Find where the given text appears and provide that cell's center as (X, Y) coordinate. 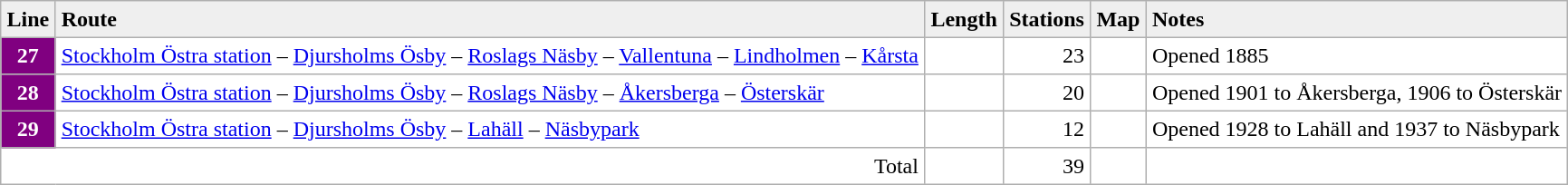
Notes (1357, 19)
Stockholm Östra station – Djursholms Ösby – Roslags Näsby – Vallentuna – Lindholmen – Kårsta (490, 55)
27 (28, 55)
23 (1046, 55)
12 (1046, 129)
Route (490, 19)
Stockholm Östra station – Djursholms Ösby – Lahäll – Näsbypark (490, 129)
Opened 1885 (1357, 55)
39 (1046, 166)
Stations (1046, 19)
Stockholm Östra station – Djursholms Ösby – Roslags Näsby – Åkersberga – Österskär (490, 92)
20 (1046, 92)
29 (28, 129)
Opened 1901 to Åkersberga, 1906 to Österskär (1357, 92)
Opened 1928 to Lahäll and 1937 to Näsbypark (1357, 129)
28 (28, 92)
Line (28, 19)
Length (964, 19)
Total (463, 166)
Map (1119, 19)
